Output the (x, y) coordinate of the center of the cell containing the given text.  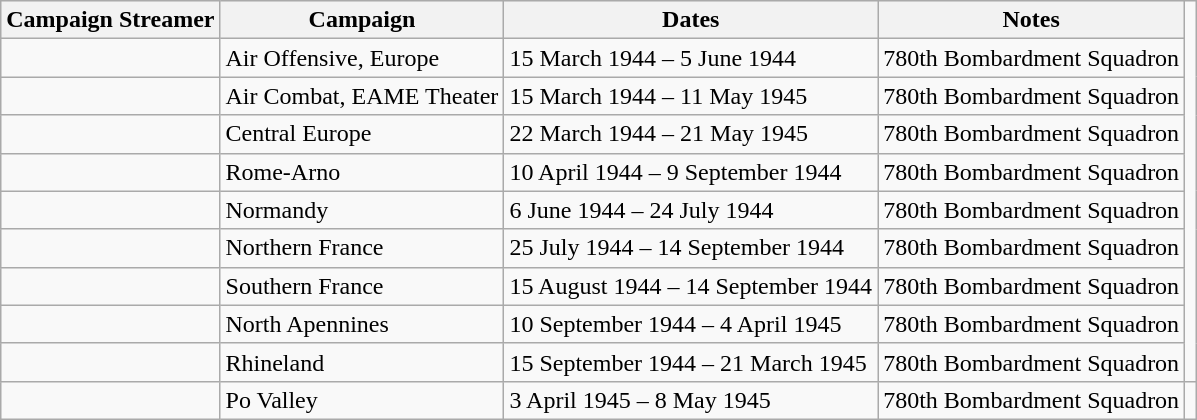
Central Europe (362, 134)
15 August 1944 – 14 September 1944 (691, 286)
15 March 1944 – 5 June 1944 (691, 58)
Rome-Arno (362, 172)
North Apennines (362, 324)
10 April 1944 – 9 September 1944 (691, 172)
Po Valley (362, 400)
Air Offensive, Europe (362, 58)
25 July 1944 – 14 September 1944 (691, 248)
Normandy (362, 210)
Air Combat, EAME Theater (362, 96)
Dates (691, 20)
15 September 1944 – 21 March 1945 (691, 362)
Rhineland (362, 362)
10 September 1944 – 4 April 1945 (691, 324)
6 June 1944 – 24 July 1944 (691, 210)
Northern France (362, 248)
Campaign (362, 20)
22 March 1944 – 21 May 1945 (691, 134)
3 April 1945 – 8 May 1945 (691, 400)
15 March 1944 – 11 May 1945 (691, 96)
Southern France (362, 286)
Campaign Streamer (110, 20)
Notes (1032, 20)
